Output the [x, y] coordinate of the center of the cell containing the given text.  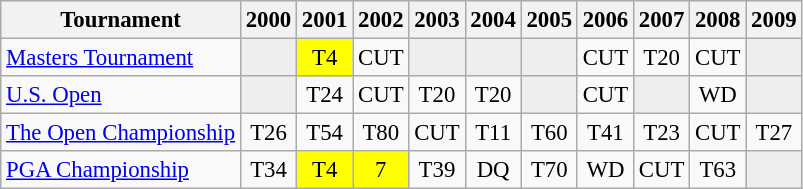
2001 [325, 20]
PGA Championship [121, 170]
T24 [325, 95]
T23 [661, 133]
T39 [437, 170]
T11 [493, 133]
2006 [605, 20]
T41 [605, 133]
Masters Tournament [121, 58]
T26 [268, 133]
T70 [549, 170]
2009 [774, 20]
T60 [549, 133]
T63 [718, 170]
2002 [381, 20]
2003 [437, 20]
T80 [381, 133]
7 [381, 170]
T34 [268, 170]
2007 [661, 20]
2005 [549, 20]
2000 [268, 20]
T27 [774, 133]
Tournament [121, 20]
2004 [493, 20]
U.S. Open [121, 95]
The Open Championship [121, 133]
2008 [718, 20]
T54 [325, 133]
DQ [493, 170]
